From the cell containing the given text, extract its center point as [X, Y] coordinate. 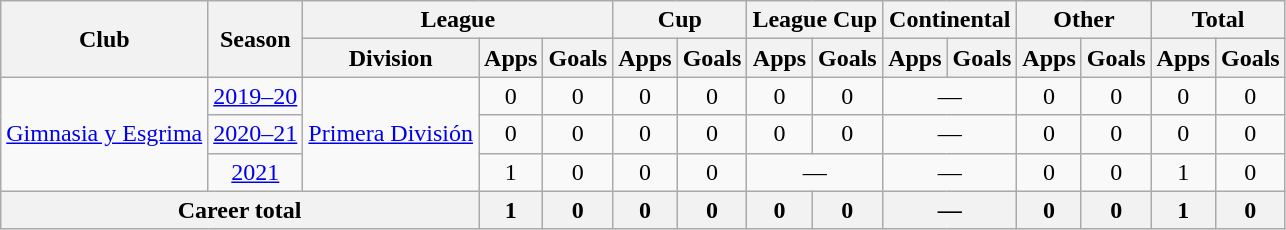
Division [391, 58]
League Cup [815, 20]
Season [256, 39]
2020–21 [256, 134]
Cup [680, 20]
Primera División [391, 134]
Gimnasia y Esgrima [104, 134]
Career total [240, 210]
Club [104, 39]
League [458, 20]
Total [1218, 20]
2021 [256, 172]
Continental [950, 20]
Other [1084, 20]
2019–20 [256, 96]
